Determine the (X, Y) coordinate at the center of the cell enclosing the given text.  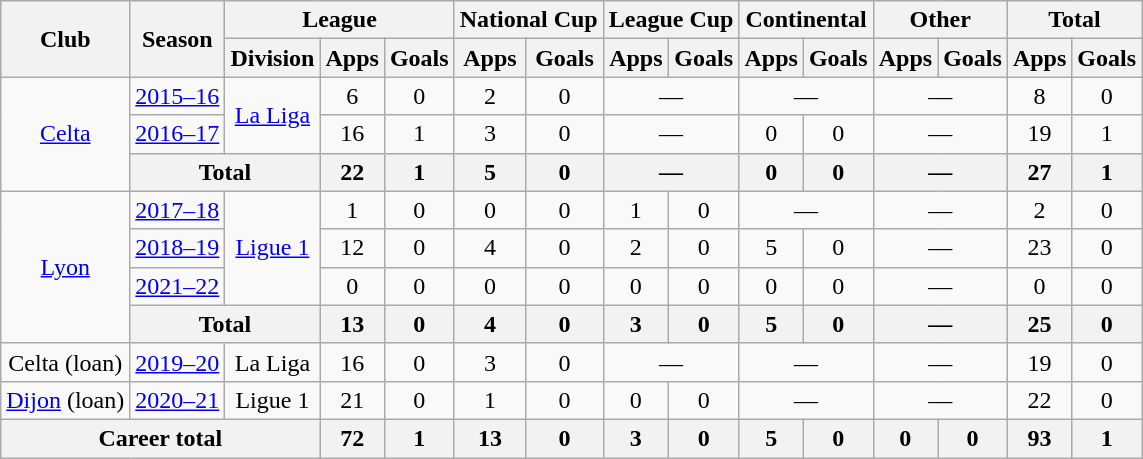
12 (352, 248)
2017–18 (178, 210)
Other (940, 20)
National Cup (528, 20)
Career total (160, 438)
27 (1039, 172)
League Cup (671, 20)
23 (1039, 248)
6 (352, 96)
2018–19 (178, 248)
25 (1039, 324)
Dijon (loan) (66, 400)
2015–16 (178, 96)
Celta (66, 134)
League (340, 20)
21 (352, 400)
Club (66, 39)
2016–17 (178, 134)
72 (352, 438)
Division (272, 58)
93 (1039, 438)
Season (178, 39)
8 (1039, 96)
2020–21 (178, 400)
2021–22 (178, 286)
Continental (806, 20)
Celta (loan) (66, 362)
Lyon (66, 267)
2019–20 (178, 362)
